Capture the cell that displays the provided text and extract its (X, Y) central coordinate. 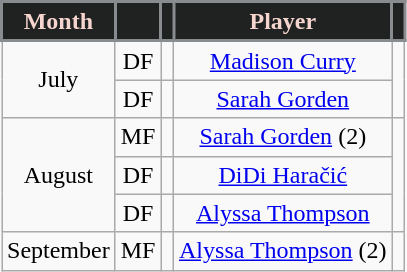
Madison Curry (284, 60)
Alyssa Thompson (284, 213)
Sarah Gorden (2) (284, 137)
Sarah Gorden (284, 99)
Player (284, 22)
September (59, 251)
Month (59, 22)
Alyssa Thompson (2) (284, 251)
July (59, 80)
August (59, 175)
DiDi Haračić (284, 175)
